Scan for the cell matching the given text and deliver its (X, Y) coordinate at center. 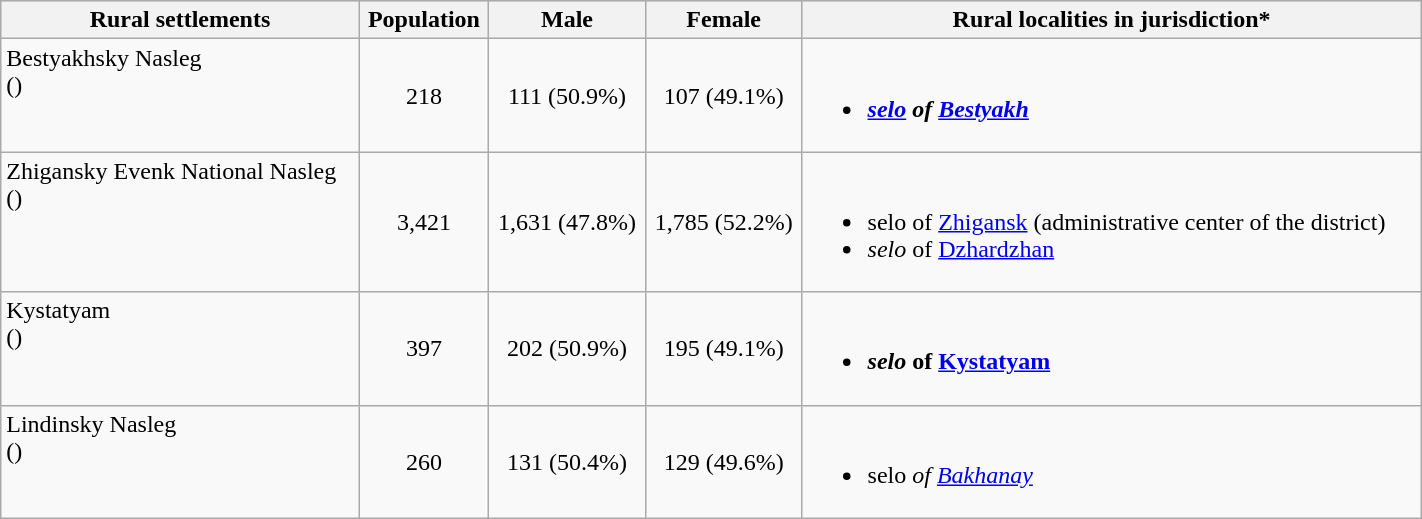
selo of Kystatyam (1112, 348)
131 (50.4%) (568, 462)
129 (49.6%) (724, 462)
1,631 (47.8%) (568, 222)
Population (424, 20)
107 (49.1%) (724, 96)
selo of Zhigansk (administrative center of the district)selo of Dzhardzhan (1112, 222)
3,421 (424, 222)
Female (724, 20)
218 (424, 96)
195 (49.1%) (724, 348)
Rural settlements (180, 20)
Lindinsky Nasleg() (180, 462)
397 (424, 348)
Zhigansky Evenk National Nasleg() (180, 222)
111 (50.9%) (568, 96)
selo of Bakhanay (1112, 462)
Bestyakhsky Nasleg() (180, 96)
260 (424, 462)
Male (568, 20)
Rural localities in jurisdiction* (1112, 20)
1,785 (52.2%) (724, 222)
selo of Bestyakh (1112, 96)
Kystatyam() (180, 348)
202 (50.9%) (568, 348)
